Provide the [X, Y] coordinate of the cell's center where the given text is located.  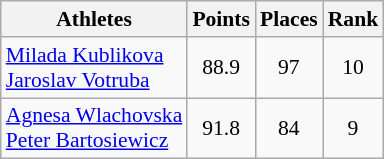
9 [354, 128]
97 [289, 68]
10 [354, 68]
91.8 [221, 128]
Points [221, 19]
Rank [354, 19]
88.9 [221, 68]
Milada KublikovaJaroslav Votruba [94, 68]
Places [289, 19]
84 [289, 128]
Athletes [94, 19]
Agnesa WlachovskaPeter Bartosiewicz [94, 128]
